Detect which cell encompasses the target text, then output its (X, Y) center coordinate. 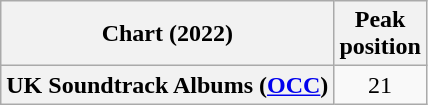
UK Soundtrack Albums (OCC) (168, 85)
Chart (2022) (168, 34)
21 (380, 85)
Peakposition (380, 34)
